Find where the given text appears and provide that cell's center as [X, Y] coordinate. 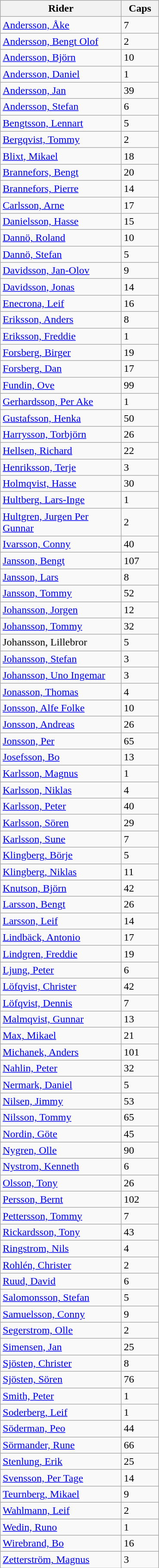
Hultberg, Lars-Inge [61, 500]
Simensen, Jan [61, 1347]
52 [140, 593]
Enecrona, Leif [61, 303]
Segerstrom, Olle [61, 1330]
Ivarsson, Conny [61, 544]
Pettersson, Tommy [61, 1216]
99 [140, 385]
Holmqvist, Hasse [61, 484]
107 [140, 561]
Nahlin, Peter [61, 1068]
53 [140, 1101]
Danielsson, Hasse [61, 222]
Jansson, Bengt [61, 561]
Hellsen, Richard [61, 451]
Nilsen, Jimmy [61, 1101]
Rickardsson, Tony [61, 1232]
Nystrom, Kenneth [61, 1167]
Bergqvist, Tommy [61, 139]
66 [140, 1445]
Harrysson, Torbjörn [61, 434]
Karlsson, Peter [61, 806]
Lindgren, Freddie [61, 954]
Johansson, Tommy [61, 626]
Forsberg, Dan [61, 369]
Karlsson, Niklas [61, 790]
Davidsson, Jonas [61, 287]
Söderman, Peo [61, 1429]
Klingberg, Börje [61, 855]
Samuelsson, Conny [61, 1314]
Fundin, Ove [61, 385]
Jonsson, Per [61, 741]
Josefsson, Bo [61, 757]
Andersson, Åke [61, 25]
Michanek, Anders [61, 1052]
Henriksson, Terje [61, 467]
Eriksson, Anders [61, 320]
20 [140, 172]
Sjösten, Christer [61, 1363]
Nygren, Olle [61, 1150]
22 [140, 451]
Blixt, Mikael [61, 156]
Rider [61, 9]
Jonsson, Alfe Folke [61, 708]
90 [140, 1150]
Teurnberg, Mikael [61, 1494]
18 [140, 156]
Rohlén, Christer [61, 1265]
Andersson, Jan [61, 90]
76 [140, 1380]
Gustafsson, Henka [61, 418]
Nordin, Göte [61, 1134]
101 [140, 1052]
Hultgren, Jurgen Per Gunnar [61, 522]
Löfqvist, Christer [61, 986]
45 [140, 1134]
Johansson, Uno Ingemar [61, 675]
Dannö, Roland [61, 238]
Persson, Bernt [61, 1199]
Karlsson, Sune [61, 839]
Lindbäck, Antonio [61, 937]
Ljung, Peter [61, 970]
Forsberg, Birger [61, 352]
Johansson, Lillebror [61, 642]
30 [140, 484]
Larsson, Leif [61, 921]
39 [140, 90]
Malmqvist, Gunnar [61, 1019]
Salomonsson, Stefan [61, 1298]
29 [140, 823]
Johansson, Jorgen [61, 610]
Svensson, Per Tage [61, 1478]
Olsson, Tony [61, 1183]
Knutson, Björn [61, 888]
Caps [140, 9]
Wahlmann, Leif [61, 1510]
Karlsson, Sören [61, 823]
Max, Mikael [61, 1036]
Brannefors, Pierre [61, 188]
Karlsson, Magnus [61, 774]
Wirebrand, Bo [61, 1543]
Ruud, David [61, 1281]
Smith, Peter [61, 1396]
Brannefors, Bengt [61, 172]
Carlsson, Arne [61, 205]
Löfqvist, Dennis [61, 1003]
Andersson, Stefan [61, 107]
12 [140, 610]
Sörmander, Rune [61, 1445]
Bengtsson, Lennart [61, 123]
50 [140, 418]
44 [140, 1429]
Johansson, Stefan [61, 659]
Jansson, Tommy [61, 593]
Eriksson, Freddie [61, 336]
Zetterström, Magnus [61, 1560]
11 [140, 872]
Klingberg, Niklas [61, 872]
Nermark, Daniel [61, 1085]
Stenlung, Erik [61, 1461]
Andersson, Bengt Olof [61, 41]
102 [140, 1199]
Soderberg, Leif [61, 1412]
Sjösten, Sören [61, 1380]
Davidsson, Jan-Olov [61, 271]
Andersson, Daniel [61, 74]
Ringstrom, Nils [61, 1248]
Jonsson, Andreas [61, 724]
Larsson, Bengt [61, 904]
Jansson, Lars [61, 577]
Andersson, Björn [61, 58]
43 [140, 1232]
15 [140, 222]
21 [140, 1036]
Nilsson, Tommy [61, 1117]
Gerhardsson, Per Ake [61, 401]
Wedin, Runo [61, 1527]
Jonasson, Thomas [61, 691]
Dannö, Stefan [61, 254]
